Scan for the cell matching the given text and deliver its (x, y) coordinate at center. 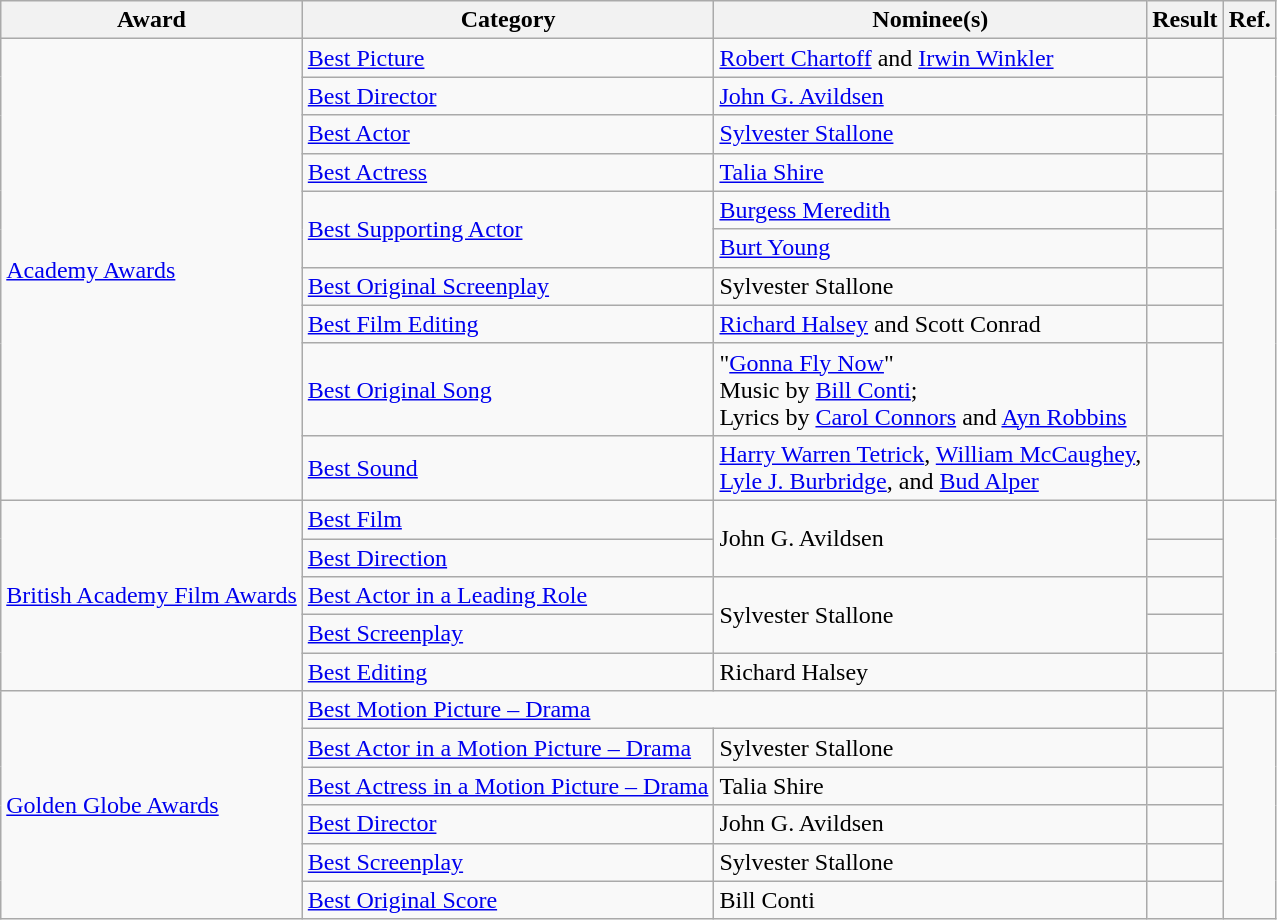
Nominee(s) (930, 20)
Best Actress in a Motion Picture – Drama (508, 786)
Best Picture (508, 58)
Best Original Screenplay (508, 286)
Best Actor (508, 134)
Best Original Song (508, 389)
Richard Halsey and Scott Conrad (930, 324)
Bill Conti (930, 900)
Ref. (1250, 20)
Best Actor in a Motion Picture – Drama (508, 748)
Best Actor in a Leading Role (508, 596)
Best Sound (508, 468)
Award (152, 20)
Best Direction (508, 557)
Burt Young (930, 248)
Category (508, 20)
Best Motion Picture – Drama (724, 710)
British Academy Film Awards (152, 595)
Best Film (508, 519)
Burgess Meredith (930, 210)
Best Actress (508, 172)
Robert Chartoff and Irwin Winkler (930, 58)
Result (1185, 20)
Best Original Score (508, 900)
Academy Awards (152, 270)
Best Editing (508, 672)
Best Supporting Actor (508, 229)
Golden Globe Awards (152, 805)
Richard Halsey (930, 672)
"Gonna Fly Now" Music by Bill Conti; Lyrics by Carol Connors and Ayn Robbins (930, 389)
Best Film Editing (508, 324)
Harry Warren Tetrick, William McCaughey, Lyle J. Burbridge, and Bud Alper (930, 468)
